Capture the cell that displays the provided text and extract its (x, y) central coordinate. 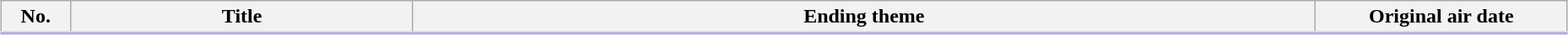
Title (242, 17)
Original air date (1441, 17)
No. (35, 17)
Ending theme (864, 17)
